Determine the (x, y) coordinate at the center of the cell enclosing the given text.  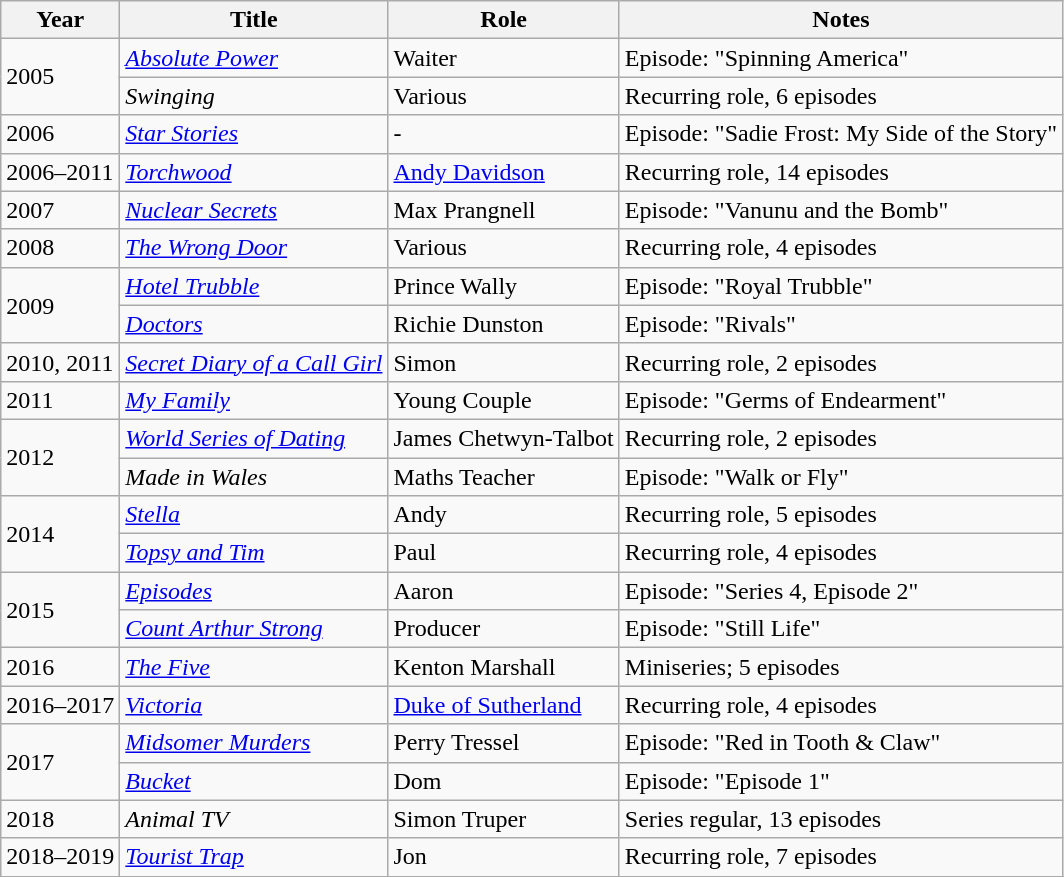
Maths Teacher (504, 477)
2018 (60, 819)
Aaron (504, 591)
Recurring role, 7 episodes (840, 857)
My Family (254, 400)
Year (60, 20)
Perry Tressel (504, 743)
Title (254, 20)
James Chetwyn-Talbot (504, 438)
Jon (504, 857)
Doctors (254, 324)
Andy Davidson (504, 172)
Young Couple (504, 400)
2010, 2011 (60, 362)
Episode: "Rivals" (840, 324)
Recurring role, 14 episodes (840, 172)
Victoria (254, 705)
2014 (60, 534)
Count Arthur Strong (254, 629)
Simon (504, 362)
Nuclear Secrets (254, 210)
Series regular, 13 episodes (840, 819)
Episodes (254, 591)
Recurring role, 6 episodes (840, 96)
Role (504, 20)
Duke of Sutherland (504, 705)
Notes (840, 20)
2016–2017 (60, 705)
Simon Truper (504, 819)
2018–2019 (60, 857)
Andy (504, 515)
2012 (60, 457)
Midsomer Murders (254, 743)
Recurring role, 5 episodes (840, 515)
Producer (504, 629)
2009 (60, 305)
Prince Wally (504, 286)
2006 (60, 134)
Swinging (254, 96)
Waiter (504, 58)
Episode: "Germs of Endearment" (840, 400)
Episode: "Episode 1" (840, 781)
Stella (254, 515)
Star Stories (254, 134)
Max Prangnell (504, 210)
Episode: "Royal Trubble" (840, 286)
Episode: "Series 4, Episode 2" (840, 591)
2011 (60, 400)
Richie Dunston (504, 324)
2006–2011 (60, 172)
2008 (60, 248)
Episode: "Red in Tooth & Claw" (840, 743)
Episode: "Vanunu and the Bomb" (840, 210)
Bucket (254, 781)
Animal TV (254, 819)
Absolute Power (254, 58)
Dom (504, 781)
2007 (60, 210)
Torchwood (254, 172)
Hotel Trubble (254, 286)
- (504, 134)
2005 (60, 77)
2017 (60, 762)
Kenton Marshall (504, 667)
Episode: "Spinning America" (840, 58)
The Five (254, 667)
Episode: "Still Life" (840, 629)
Episode: "Walk or Fly" (840, 477)
World Series of Dating (254, 438)
2016 (60, 667)
Topsy and Tim (254, 553)
Secret Diary of a Call Girl (254, 362)
2015 (60, 610)
Miniseries; 5 episodes (840, 667)
The Wrong Door (254, 248)
Paul (504, 553)
Tourist Trap (254, 857)
Episode: "Sadie Frost: My Side of the Story" (840, 134)
Made in Wales (254, 477)
